Search for the cell housing the specified text and yield its (x, y) center coordinate. 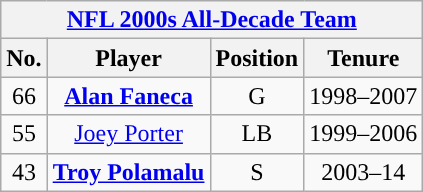
No. (24, 58)
1998–2007 (364, 96)
Tenure (364, 58)
Player (128, 58)
1999–2006 (364, 134)
Position (257, 58)
2003–14 (364, 172)
S (257, 172)
Alan Faneca (128, 96)
G (257, 96)
66 (24, 96)
Troy Polamalu (128, 172)
55 (24, 134)
LB (257, 134)
NFL 2000s All-Decade Team (212, 20)
43 (24, 172)
Joey Porter (128, 134)
